Pinpoint the cell where the given text exists, returning its (x, y) midpoint coordinate. 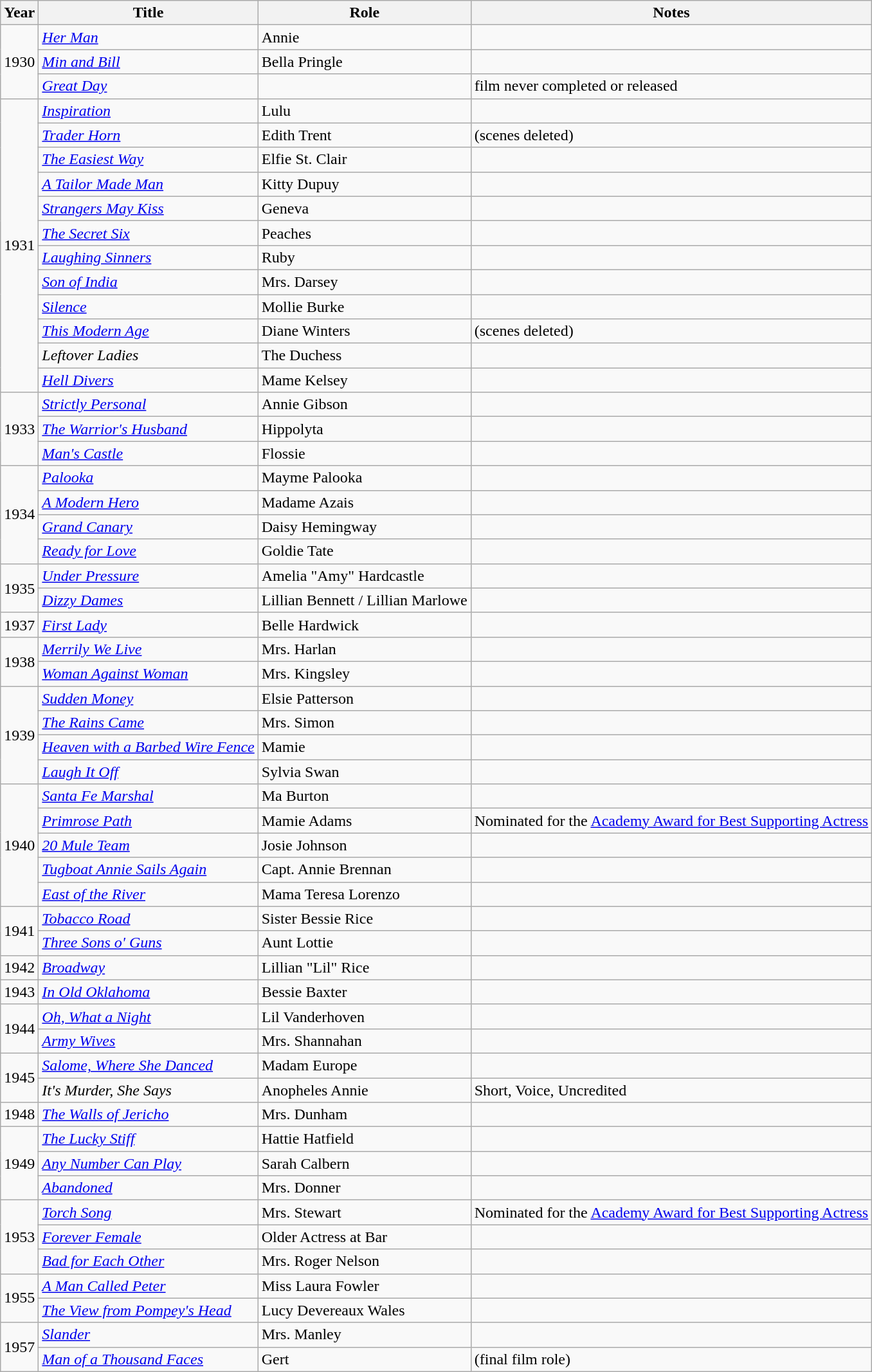
East of the River (148, 894)
Mrs. Kingsley (364, 673)
The View from Pompey's Head (148, 1310)
Heaven with a Barbed Wire Fence (148, 747)
Mame Kelsey (364, 380)
Role (364, 13)
Madame Azais (364, 502)
Amelia "Amy" Hardcastle (364, 576)
Slander (148, 1335)
The Walls of Jericho (148, 1115)
Mrs. Dunham (364, 1115)
It's Murder, She Says (148, 1090)
The Easiest Way (148, 160)
1943 (19, 992)
Lucy Devereaux Wales (364, 1310)
Notes (671, 13)
Ready for Love (148, 551)
Broadway (148, 967)
A Modern Hero (148, 502)
Lillian "Lil" Rice (364, 967)
Laugh It Off (148, 772)
(final film role) (671, 1359)
Mamie (364, 747)
1942 (19, 967)
Sister Bessie Rice (364, 919)
The Secret Six (148, 233)
Dizzy Dames (148, 600)
Abandoned (148, 1188)
Bessie Baxter (364, 992)
1934 (19, 515)
Santa Fe Marshal (148, 796)
Sylvia Swan (364, 772)
1944 (19, 1029)
1955 (19, 1298)
Tugboat Annie Sails Again (148, 870)
1941 (19, 931)
Geneva (364, 208)
Edith Trent (364, 135)
Diane Winters (364, 331)
Goldie Tate (364, 551)
Kitty Dupuy (364, 184)
The Lucky Stiff (148, 1139)
First Lady (148, 625)
1948 (19, 1115)
Forever Female (148, 1237)
Any Number Can Play (148, 1164)
Sudden Money (148, 698)
Man of a Thousand Faces (148, 1359)
Three Sons o' Guns (148, 943)
In Old Oklahoma (148, 992)
Title (148, 13)
Mrs. Stewart (364, 1212)
Hippolyta (364, 429)
Mrs. Shannahan (364, 1041)
Daisy Hemingway (364, 527)
Ma Burton (364, 796)
Josie Johnson (364, 845)
Strictly Personal (148, 405)
Flossie (364, 453)
Inspiration (148, 111)
Under Pressure (148, 576)
1945 (19, 1077)
Bad for Each Other (148, 1261)
1938 (19, 661)
Mrs. Harlan (364, 649)
Miss Laura Fowler (364, 1286)
Sarah Calbern (364, 1164)
Lillian Bennett / Lillian Marlowe (364, 600)
Great Day (148, 86)
A Tailor Made Man (148, 184)
Anopheles Annie (364, 1090)
1939 (19, 735)
Short, Voice, Uncredited (671, 1090)
Year (19, 13)
Man's Castle (148, 453)
This Modern Age (148, 331)
Belle Hardwick (364, 625)
Annie (364, 37)
Oh, What a Night (148, 1016)
The Rains Came (148, 723)
A Man Called Peter (148, 1286)
Ruby (364, 257)
Lulu (364, 111)
1930 (19, 62)
Merrily We Live (148, 649)
Mrs. Roger Nelson (364, 1261)
1935 (19, 588)
Bella Pringle (364, 62)
Peaches (364, 233)
1953 (19, 1237)
Lil Vanderhoven (364, 1016)
Leftover Ladies (148, 356)
Primrose Path (148, 821)
Elsie Patterson (364, 698)
Laughing Sinners (148, 257)
Mrs. Manley (364, 1335)
1957 (19, 1347)
Trader Horn (148, 135)
Mrs. Simon (364, 723)
The Warrior's Husband (148, 429)
1937 (19, 625)
Elfie St. Clair (364, 160)
Palooka (148, 478)
Min and Bill (148, 62)
Aunt Lottie (364, 943)
1949 (19, 1164)
1933 (19, 429)
1931 (19, 246)
The Duchess (364, 356)
Army Wives (148, 1041)
Woman Against Woman (148, 673)
film never completed or released (671, 86)
Mamie Adams (364, 821)
Her Man (148, 37)
Son of India (148, 282)
Grand Canary (148, 527)
1940 (19, 845)
Hell Divers (148, 380)
Hattie Hatfield (364, 1139)
Torch Song (148, 1212)
Mrs. Darsey (364, 282)
Mollie Burke (364, 307)
Madam Europe (364, 1065)
Strangers May Kiss (148, 208)
Silence (148, 307)
Annie Gibson (364, 405)
20 Mule Team (148, 845)
Salome, Where She Danced (148, 1065)
Capt. Annie Brennan (364, 870)
Mayme Palooka (364, 478)
Gert (364, 1359)
Tobacco Road (148, 919)
Mama Teresa Lorenzo (364, 894)
Mrs. Donner (364, 1188)
Older Actress at Bar (364, 1237)
